Provide the [x, y] coordinate of the cell's center where the given text is located.  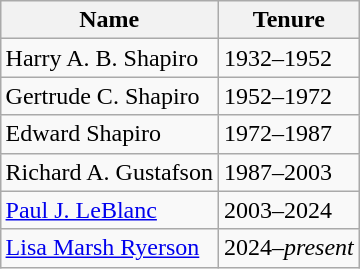
Tenure [288, 20]
Name [109, 20]
2003–2024 [288, 210]
Richard A. Gustafson [109, 172]
Edward Shapiro [109, 134]
Paul J. LeBlanc [109, 210]
1952–1972 [288, 96]
1987–2003 [288, 172]
Harry A. B. Shapiro [109, 58]
1972–1987 [288, 134]
Lisa Marsh Ryerson [109, 248]
Gertrude C. Shapiro [109, 96]
2024–present [288, 248]
1932–1952 [288, 58]
